Find where the given text appears and provide that cell's center as [x, y] coordinate. 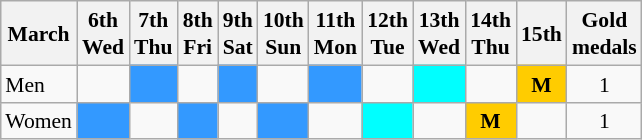
Goldmedals [604, 33]
March [38, 33]
9thSat [238, 33]
8thFri [198, 33]
6thWed [103, 33]
Women [38, 120]
14thThu [490, 33]
12thTue [388, 33]
15th [542, 33]
10thSun [284, 33]
7thThu [154, 33]
Men [38, 84]
11thMon [336, 33]
13thWed [439, 33]
